Capture the cell that displays the provided text and extract its (x, y) central coordinate. 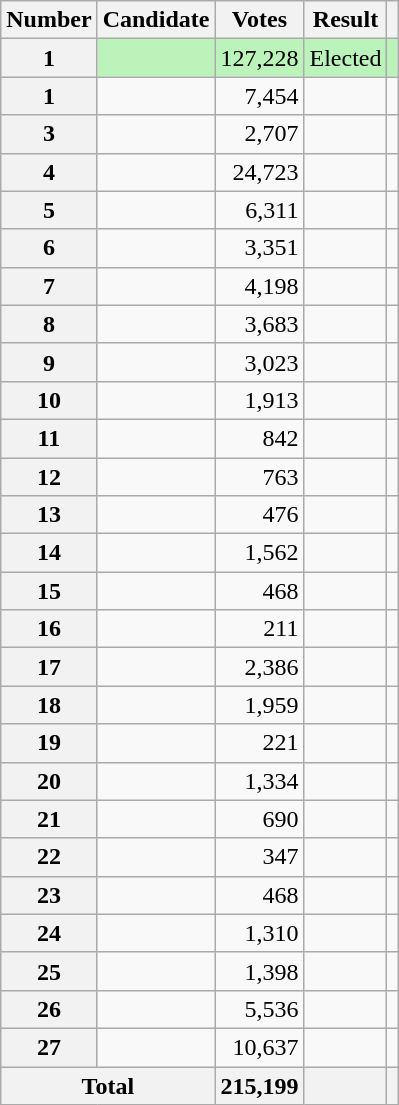
3,683 (260, 324)
3 (49, 134)
6,311 (260, 210)
3,023 (260, 362)
211 (260, 629)
2,707 (260, 134)
1,334 (260, 781)
221 (260, 743)
15 (49, 591)
Candidate (156, 20)
1,959 (260, 705)
476 (260, 515)
23 (49, 895)
347 (260, 857)
4,198 (260, 286)
9 (49, 362)
690 (260, 819)
Elected (346, 58)
842 (260, 438)
10 (49, 400)
5 (49, 210)
11 (49, 438)
20 (49, 781)
Votes (260, 20)
27 (49, 1047)
19 (49, 743)
7,454 (260, 96)
21 (49, 819)
Number (49, 20)
2,386 (260, 667)
5,536 (260, 1009)
22 (49, 857)
6 (49, 248)
13 (49, 515)
763 (260, 477)
12 (49, 477)
1,398 (260, 971)
24,723 (260, 172)
1,913 (260, 400)
Result (346, 20)
8 (49, 324)
127,228 (260, 58)
10,637 (260, 1047)
1,310 (260, 933)
18 (49, 705)
215,199 (260, 1085)
26 (49, 1009)
16 (49, 629)
1,562 (260, 553)
4 (49, 172)
14 (49, 553)
17 (49, 667)
Total (108, 1085)
24 (49, 933)
3,351 (260, 248)
7 (49, 286)
25 (49, 971)
